Return (x, y) of the center of cell containing provided text 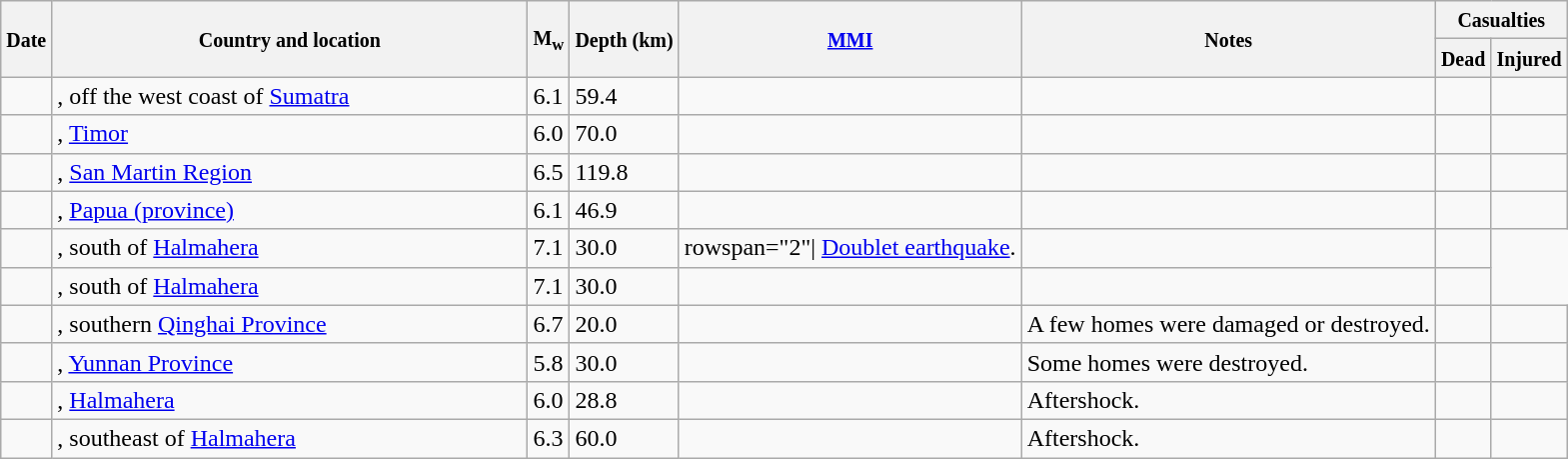
20.0 (624, 324)
Notes (1228, 39)
Mw (549, 39)
Country and location (290, 39)
119.8 (624, 172)
, Papua (province) (290, 210)
, Halmahera (290, 400)
6.5 (549, 172)
, Timor (290, 134)
, off the west coast of Sumatra (290, 96)
6.3 (549, 438)
, San Martin Region (290, 172)
5.8 (549, 362)
Date (26, 39)
Some homes were destroyed. (1228, 362)
, southeast of Halmahera (290, 438)
, southern Qinghai Province (290, 324)
rowspan="2"| Doublet earthquake. (849, 248)
59.4 (624, 96)
Depth (km) (624, 39)
70.0 (624, 134)
6.7 (549, 324)
A few homes were damaged or destroyed. (1228, 324)
Injured (1529, 58)
46.9 (624, 210)
28.8 (624, 400)
60.0 (624, 438)
MMI (849, 39)
Dead (1463, 58)
Casualties (1501, 20)
, Yunnan Province (290, 362)
